Provide the (x, y) coordinate of the cell's center where the given text is located.  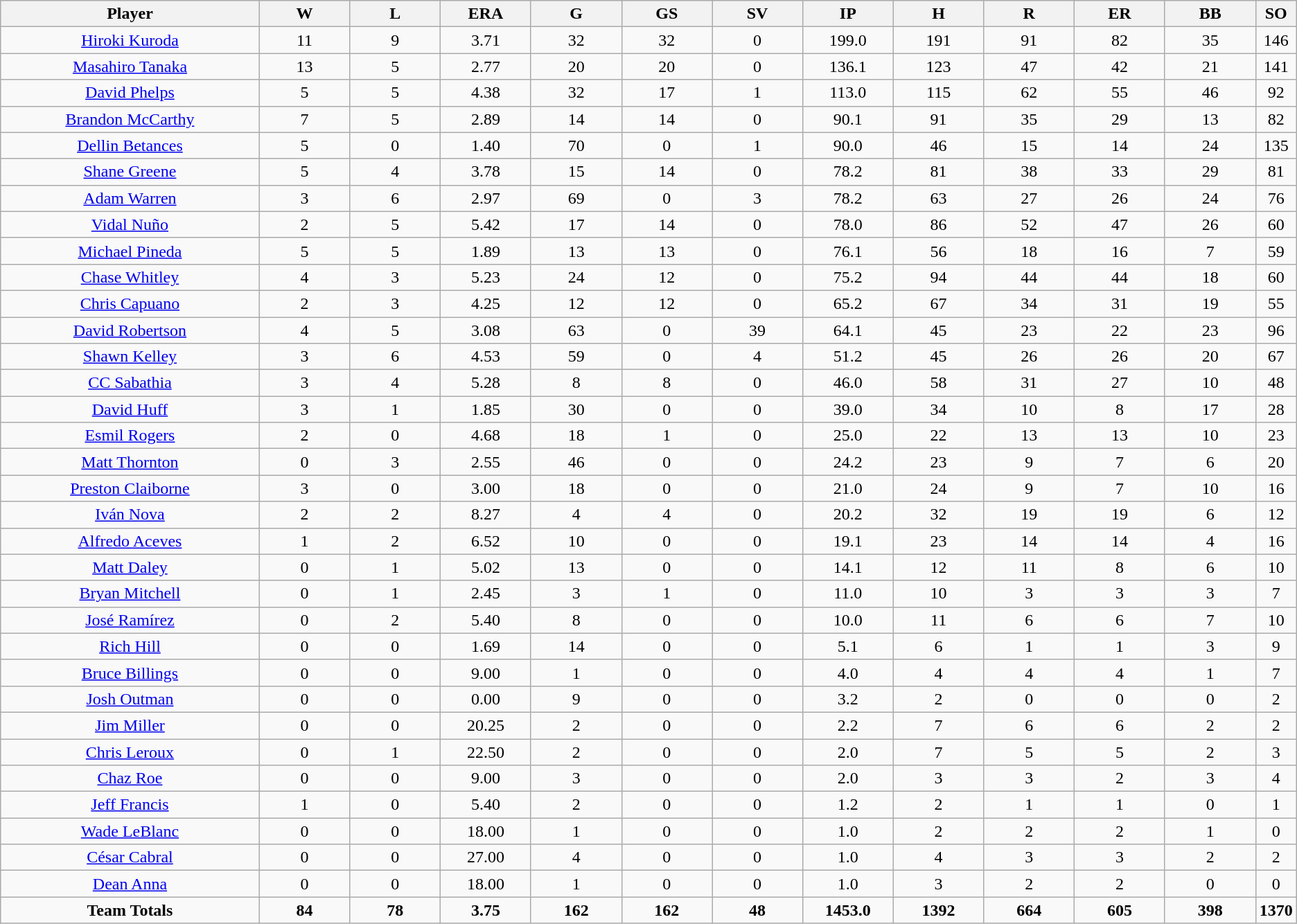
Dean Anna (130, 884)
1.85 (486, 409)
5.23 (486, 277)
70 (576, 145)
21.0 (848, 488)
14.1 (848, 567)
David Huff (130, 409)
22.50 (486, 752)
SO (1276, 14)
605 (1120, 910)
146 (1276, 40)
2.45 (486, 594)
27.00 (486, 858)
51.2 (848, 357)
1.40 (486, 145)
SV (758, 14)
5.02 (486, 567)
Shawn Kelley (130, 357)
33 (1120, 172)
Jim Miller (130, 725)
Dellin Betances (130, 145)
Iván Nova (130, 515)
4.25 (486, 303)
123 (938, 66)
56 (938, 251)
46.0 (848, 383)
GS (667, 14)
5.1 (848, 646)
3.78 (486, 172)
78 (395, 910)
96 (1276, 330)
115 (938, 93)
4.68 (486, 436)
Jeff Francis (130, 805)
2.2 (848, 725)
24.2 (848, 462)
1370 (1276, 910)
IP (848, 14)
Team Totals (130, 910)
G (576, 14)
Chaz Roe (130, 779)
28 (1276, 409)
84 (305, 910)
141 (1276, 66)
58 (938, 383)
398 (1210, 910)
Matt Thornton (130, 462)
2.77 (486, 66)
Michael Pineda (130, 251)
42 (1120, 66)
1.2 (848, 805)
Wade LeBlanc (130, 831)
113.0 (848, 93)
H (938, 14)
Preston Claiborne (130, 488)
L (395, 14)
19.1 (848, 541)
3.08 (486, 330)
8.27 (486, 515)
2.89 (486, 119)
3.00 (486, 488)
Rich Hill (130, 646)
5.28 (486, 383)
3.2 (848, 699)
ER (1120, 14)
4.0 (848, 673)
Masahiro Tanaka (130, 66)
191 (938, 40)
Bryan Mitchell (130, 594)
135 (1276, 145)
64.1 (848, 330)
39 (758, 330)
Vidal Nuño (130, 224)
Josh Outman (130, 699)
199.0 (848, 40)
92 (1276, 93)
86 (938, 224)
10.0 (848, 620)
0.00 (486, 699)
2.55 (486, 462)
Hiroki Kuroda (130, 40)
94 (938, 277)
664 (1030, 910)
ERA (486, 14)
4.38 (486, 93)
1.89 (486, 251)
52 (1030, 224)
BB (1210, 14)
136.1 (848, 66)
Chase Whitley (130, 277)
38 (1030, 172)
Alfredo Aceves (130, 541)
Bruce Billings (130, 673)
3.71 (486, 40)
César Cabral (130, 858)
3.75 (486, 910)
21 (1210, 66)
Brandon McCarthy (130, 119)
Esmil Rogers (130, 436)
David Robertson (130, 330)
CC Sabathia (130, 383)
6.52 (486, 541)
Adam Warren (130, 198)
R (1030, 14)
11.0 (848, 594)
W (305, 14)
5.42 (486, 224)
David Phelps (130, 93)
62 (1030, 93)
Player (130, 14)
39.0 (848, 409)
Shane Greene (130, 172)
Chris Leroux (130, 752)
76.1 (848, 251)
1453.0 (848, 910)
90.1 (848, 119)
José Ramírez (130, 620)
76 (1276, 198)
30 (576, 409)
78.0 (848, 224)
2.97 (486, 198)
1392 (938, 910)
25.0 (848, 436)
65.2 (848, 303)
20.25 (486, 725)
20.2 (848, 515)
1.69 (486, 646)
4.53 (486, 357)
75.2 (848, 277)
90.0 (848, 145)
69 (576, 198)
Chris Capuano (130, 303)
Matt Daley (130, 567)
